Provide the (X, Y) coordinate of the cell's center where the given text is located.  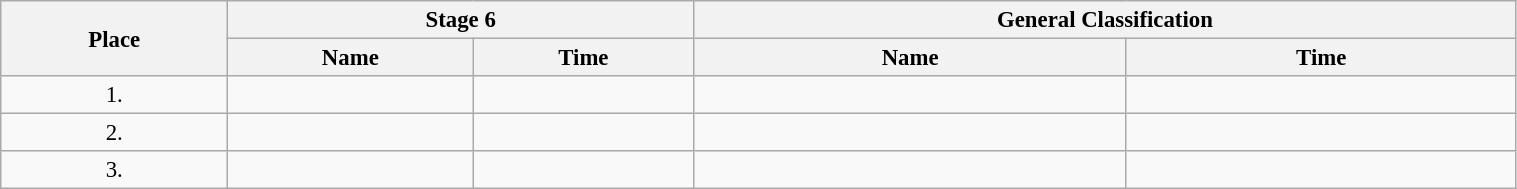
2. (114, 133)
General Classification (1105, 20)
1. (114, 95)
Place (114, 38)
3. (114, 170)
Stage 6 (461, 20)
